Locate the cell with the specified text and output its [x, y] center coordinate. 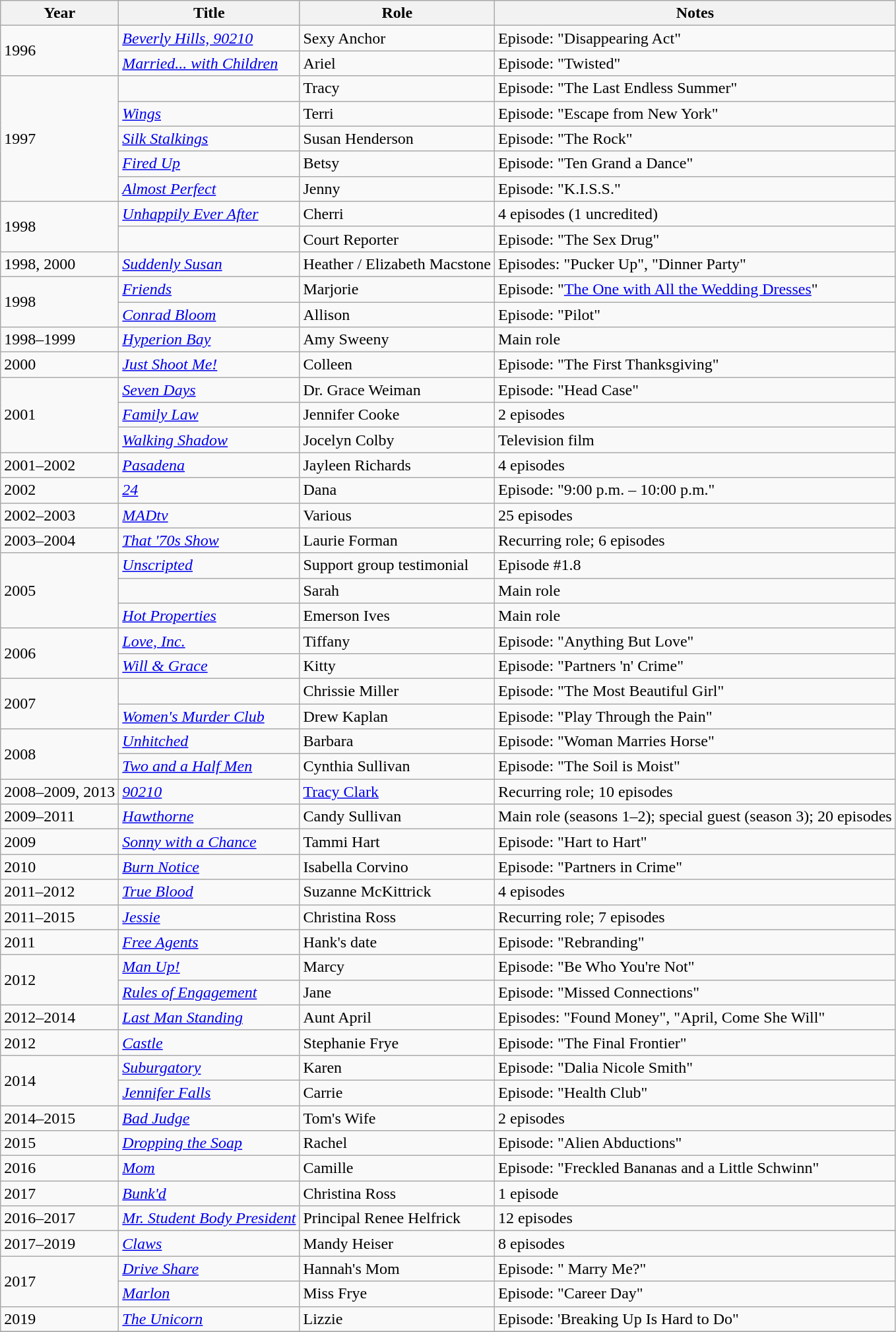
Dana [397, 490]
Mom [209, 1168]
Heather / Elizabeth Macstone [397, 264]
2007 [59, 703]
2008 [59, 754]
Seven Days [209, 390]
2014 [59, 1080]
Episode: "The Last Endless Summer" [695, 88]
Betsy [397, 164]
Marjorie [397, 289]
Amy Sweeny [397, 340]
Burn Notice [209, 867]
Year [59, 13]
2001–2002 [59, 465]
Episodes: "Found Money", "April, Come She Will" [695, 1017]
2006 [59, 653]
Episode: "Play Through the Pain" [695, 716]
Fired Up [209, 164]
Emerson Ives [397, 616]
2016 [59, 1168]
Hyperion Bay [209, 340]
Recurring role; 10 episodes [695, 792]
Mr. Student Body President [209, 1219]
Court Reporter [397, 239]
Marcy [397, 967]
Married... with Children [209, 63]
Two and a Half Men [209, 767]
Title [209, 13]
4 episodes (1 uncredited) [695, 214]
Castle [209, 1042]
Candy Sullivan [397, 817]
Free Agents [209, 942]
Episode: "Twisted" [695, 63]
2010 [59, 867]
25 episodes [695, 515]
Karen [397, 1067]
Tracy Clark [397, 792]
Susan Henderson [397, 139]
Lizzie [397, 1319]
Episode: "Head Case" [695, 390]
Cynthia Sullivan [397, 767]
Jennifer Falls [209, 1093]
2017–2019 [59, 1244]
Episode: 'Breaking Up Is Hard to Do" [695, 1319]
Episode: "Pilot" [695, 315]
Miss Frye [397, 1294]
2009–2011 [59, 817]
That '70s Show [209, 540]
Ariel [397, 63]
2002 [59, 490]
Isabella Corvino [397, 867]
Episode: "The Final Frontier" [695, 1042]
Episode: "Woman Marries Horse" [695, 742]
Dr. Grace Weiman [397, 390]
Episode #1.8 [695, 565]
2005 [59, 590]
Recurring role; 6 episodes [695, 540]
2012–2014 [59, 1017]
Cherri [397, 214]
2008–2009, 2013 [59, 792]
Claws [209, 1244]
Chrissie Miller [397, 691]
Bad Judge [209, 1118]
Episode: "Missed Connections" [695, 992]
Hannah's Mom [397, 1269]
Jocelyn Colby [397, 440]
Laurie Forman [397, 540]
Main role (seasons 1–2); special guest (season 3); 20 episodes [695, 817]
Principal Renee Helfrick [397, 1219]
Episode: "Health Club" [695, 1093]
True Blood [209, 892]
Recurring role; 7 episodes [695, 917]
2011–2012 [59, 892]
2009 [59, 842]
Episode: "The Rock" [695, 139]
Carrie [397, 1093]
Episode: "The Sex Drug" [695, 239]
Hawthorne [209, 817]
Episode: " Marry Me?" [695, 1269]
Family Law [209, 415]
Episode: "Dalia Nicole Smith" [695, 1067]
Rachel [397, 1143]
MADtv [209, 515]
Bunk'd [209, 1193]
Hot Properties [209, 616]
Suzanne McKittrick [397, 892]
2002–2003 [59, 515]
Episode: "The First Thanksgiving" [695, 365]
2003–2004 [59, 540]
1998–1999 [59, 340]
Camille [397, 1168]
Role [397, 13]
Sarah [397, 590]
Television film [695, 440]
Jessie [209, 917]
Tracy [397, 88]
Episode: "Career Day" [695, 1294]
Love, Inc. [209, 641]
Sonny with a Chance [209, 842]
Episode: "9:00 p.m. – 10:00 p.m." [695, 490]
8 episodes [695, 1244]
Support group testimonial [397, 565]
1 episode [695, 1193]
Just Shoot Me! [209, 365]
Episode: "Partners 'n' Crime" [695, 666]
Hank's date [397, 942]
12 episodes [695, 1219]
The Unicorn [209, 1319]
Man Up! [209, 967]
Marlon [209, 1294]
Episode: "K.I.S.S." [695, 189]
Dropping the Soap [209, 1143]
Notes [695, 13]
Terri [397, 113]
Jane [397, 992]
Conrad Bloom [209, 315]
Tom's Wife [397, 1118]
Last Man Standing [209, 1017]
1997 [59, 139]
2015 [59, 1143]
1998, 2000 [59, 264]
Episode: "The One with All the Wedding Dresses" [695, 289]
Episode: "Freckled Bananas and a Little Schwinn" [695, 1168]
Kitty [397, 666]
Silk Stalkings [209, 139]
Episode: "Ten Grand a Dance" [695, 164]
2011 [59, 942]
Will & Grace [209, 666]
Episodes: "Pucker Up", "Dinner Party" [695, 264]
Women's Murder Club [209, 716]
Rules of Engagement [209, 992]
Drew Kaplan [397, 716]
Stephanie Frye [397, 1042]
Mandy Heiser [397, 1244]
Episode: "Anything But Love" [695, 641]
Episode: "Escape from New York" [695, 113]
2019 [59, 1319]
Colleen [397, 365]
Aunt April [397, 1017]
1996 [59, 51]
Beverly Hills, 90210 [209, 38]
Tammi Hart [397, 842]
Episode: "Alien Abductions" [695, 1143]
Drive Share [209, 1269]
Unscripted [209, 565]
24 [209, 490]
Various [397, 515]
Episode: "The Most Beautiful Girl" [695, 691]
2011–2015 [59, 917]
2000 [59, 365]
Episode: "The Soil is Moist" [695, 767]
Almost Perfect [209, 189]
Sexy Anchor [397, 38]
Barbara [397, 742]
Wings [209, 113]
Allison [397, 315]
Walking Shadow [209, 440]
2016–2017 [59, 1219]
Episode: "Be Who You're Not" [695, 967]
Episode: "Partners in Crime" [695, 867]
Friends [209, 289]
Unhitched [209, 742]
Unhappily Ever After [209, 214]
2001 [59, 415]
90210 [209, 792]
Episode: "Rebranding" [695, 942]
Episode: "Disappearing Act" [695, 38]
2014–2015 [59, 1118]
Suddenly Susan [209, 264]
Tiffany [397, 641]
Episode: "Hart to Hart" [695, 842]
Jennifer Cooke [397, 415]
Suburgatory [209, 1067]
Jayleen Richards [397, 465]
Pasadena [209, 465]
Jenny [397, 189]
